Search for the cell housing the specified text and yield its [X, Y] center coordinate. 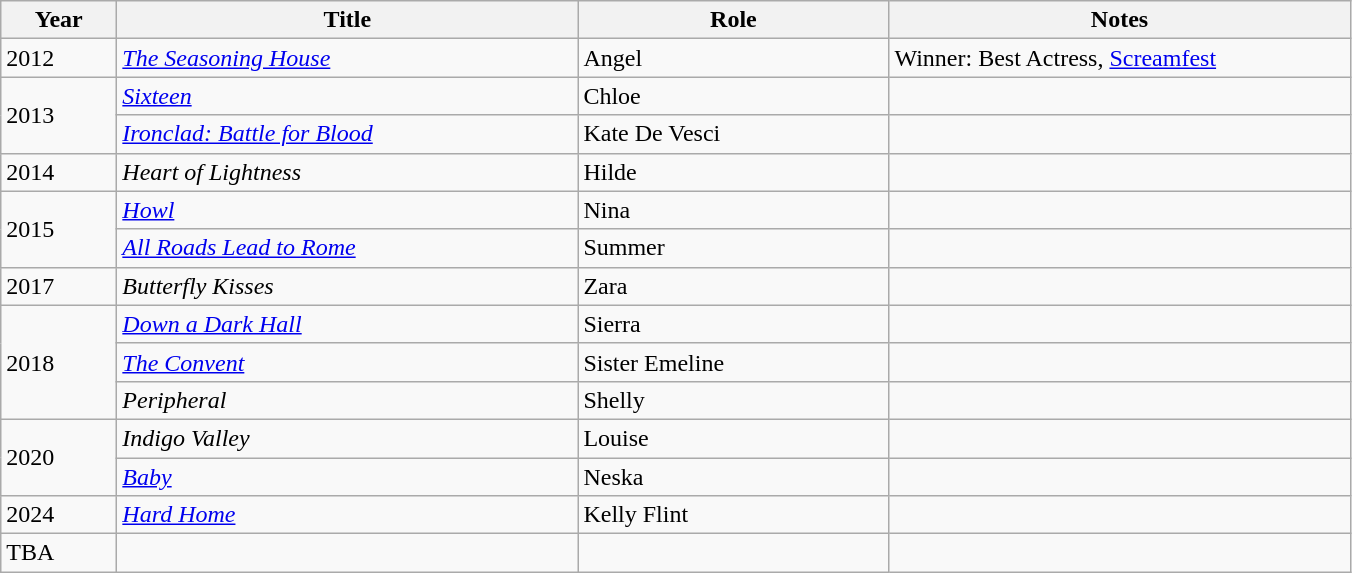
2013 [59, 115]
Howl [348, 210]
Winner: Best Actress, Screamfest [1120, 58]
Year [59, 20]
Indigo Valley [348, 438]
Ironclad: Battle for Blood [348, 134]
Baby [348, 477]
All Roads Lead to Rome [348, 248]
Title [348, 20]
2017 [59, 286]
Kelly Flint [734, 515]
Butterfly Kisses [348, 286]
Neska [734, 477]
Peripheral [348, 400]
2024 [59, 515]
Chloe [734, 96]
The Seasoning House [348, 58]
TBA [59, 553]
2014 [59, 172]
Summer [734, 248]
Hard Home [348, 515]
2015 [59, 229]
Hilde [734, 172]
2020 [59, 457]
Heart of Lightness [348, 172]
Sixteen [348, 96]
2012 [59, 58]
2018 [59, 362]
Louise [734, 438]
Down a Dark Hall [348, 324]
Notes [1120, 20]
Sierra [734, 324]
Role [734, 20]
The Convent [348, 362]
Angel [734, 58]
Kate De Vesci [734, 134]
Sister Emeline [734, 362]
Shelly [734, 400]
Nina [734, 210]
Zara [734, 286]
